Output the (X, Y) coordinate of the center of the cell containing the given text.  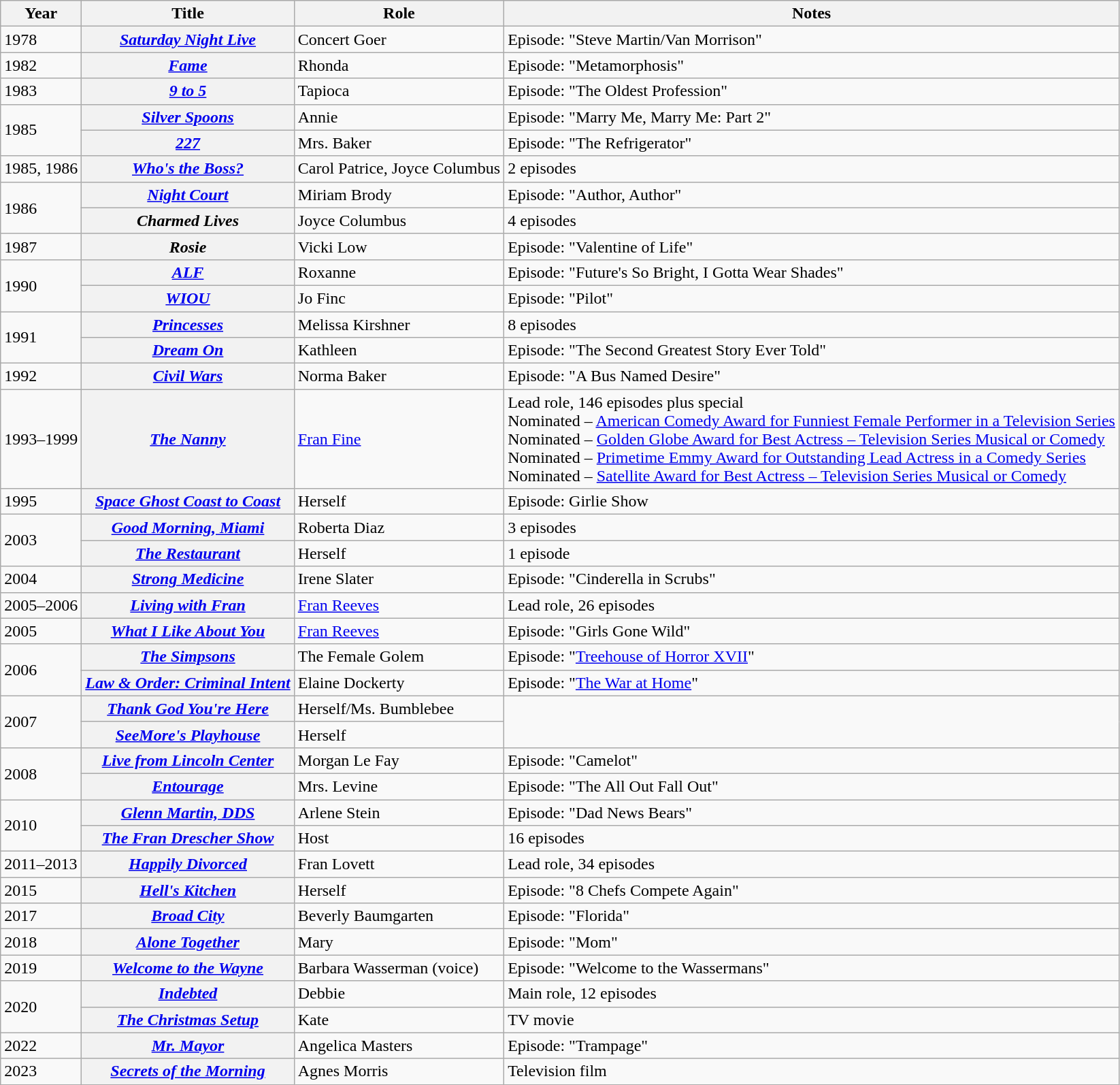
Fran Lovett (399, 864)
2010 (41, 825)
Episode: "The Oldest Profession" (812, 91)
Herself/Ms. Bumblebee (399, 709)
Living with Fran (188, 605)
Happily Divorced (188, 864)
2019 (41, 968)
Miriam Brody (399, 195)
Secrets of the Morning (188, 1071)
Silver Spoons (188, 117)
2018 (41, 942)
Episode: "Author, Author" (812, 195)
Good Morning, Miami (188, 528)
Episode: Girlie Show (812, 502)
Roxanne (399, 272)
Rhonda (399, 65)
Mrs. Levine (399, 786)
2015 (41, 890)
Jo Finc (399, 298)
Arlene Stein (399, 812)
Beverly Baumgarten (399, 916)
Episode: "Treehouse of Horror XVII" (812, 657)
1983 (41, 91)
Agnes Morris (399, 1071)
2004 (41, 579)
3 episodes (812, 528)
Melissa Kirshner (399, 325)
Mrs. Baker (399, 143)
Episode: "Marry Me, Marry Me: Part 2" (812, 117)
4 episodes (812, 221)
Princesses (188, 325)
Glenn Martin, DDS (188, 812)
The Christmas Setup (188, 1020)
TV movie (812, 1020)
Fame (188, 65)
Vicki Low (399, 246)
Irene Slater (399, 579)
Episode: "A Bus Named Desire" (812, 376)
1995 (41, 502)
1992 (41, 376)
Morgan Le Fay (399, 760)
2005 (41, 631)
Episode: "Camelot" (812, 760)
2022 (41, 1046)
Episode: "Mom" (812, 942)
1982 (41, 65)
Television film (812, 1071)
Elaine Dockerty (399, 683)
Live from Lincoln Center (188, 760)
Alone Together (188, 942)
Episode: "Trampage" (812, 1046)
Concert Goer (399, 39)
2007 (41, 722)
Role (399, 14)
2023 (41, 1071)
Night Court (188, 195)
Who's the Boss? (188, 169)
Mr. Mayor (188, 1046)
Episode: "Future's So Bright, I Gotta Wear Shades" (812, 272)
Joyce Columbus (399, 221)
Episode: "The Second Greatest Story Ever Told" (812, 351)
2 episodes (812, 169)
1987 (41, 246)
What I Like About You (188, 631)
1986 (41, 208)
9 to 5 (188, 91)
2006 (41, 670)
WIOU (188, 298)
Rosie (188, 246)
Episode: "Florida" (812, 916)
Main role, 12 episodes (812, 994)
Kate (399, 1020)
The Simpsons (188, 657)
Episode: "Valentine of Life" (812, 246)
227 (188, 143)
Episode: "Metamorphosis" (812, 65)
Annie (399, 117)
Norma Baker (399, 376)
8 episodes (812, 325)
Notes (812, 14)
1985 (41, 130)
2017 (41, 916)
Episode: "The All Out Fall Out" (812, 786)
Episode: "Pilot" (812, 298)
2011–2013 (41, 864)
Episode: "Girls Gone Wild" (812, 631)
Episode: "Dad News Bears" (812, 812)
Law & Order: Criminal Intent (188, 683)
Episode: "Steve Martin/Van Morrison" (812, 39)
Kathleen (399, 351)
SeeMore's Playhouse (188, 734)
Title (188, 14)
1985, 1986 (41, 169)
The Fran Drescher Show (188, 839)
Episode: "8 Chefs Compete Again" (812, 890)
16 episodes (812, 839)
2008 (41, 773)
Fran Fine (399, 439)
Episode: "The War at Home" (812, 683)
Roberta Diaz (399, 528)
Episode: "The Refrigerator" (812, 143)
Hell's Kitchen (188, 890)
ALF (188, 272)
Charmed Lives (188, 221)
Indebted (188, 994)
1 episode (812, 553)
Welcome to the Wayne (188, 968)
The Female Golem (399, 657)
Debbie (399, 994)
Space Ghost Coast to Coast (188, 502)
Angelica Masters (399, 1046)
Lead role, 26 episodes (812, 605)
1990 (41, 285)
Entourage (188, 786)
The Nanny (188, 439)
1978 (41, 39)
The Restaurant (188, 553)
Episode: "Welcome to the Wassermans" (812, 968)
2020 (41, 1007)
2005–2006 (41, 605)
Lead role, 34 episodes (812, 864)
Strong Medicine (188, 579)
Carol Patrice, Joyce Columbus (399, 169)
Thank God You're Here (188, 709)
Episode: "Cinderella in Scrubs" (812, 579)
Tapioca (399, 91)
Broad City (188, 916)
Dream On (188, 351)
Mary (399, 942)
Civil Wars (188, 376)
Barbara Wasserman (voice) (399, 968)
2003 (41, 540)
Host (399, 839)
1991 (41, 338)
Saturday Night Live (188, 39)
Year (41, 14)
1993–1999 (41, 439)
